Identify which cell holds the provided text, then report its (X, Y) central coordinate. 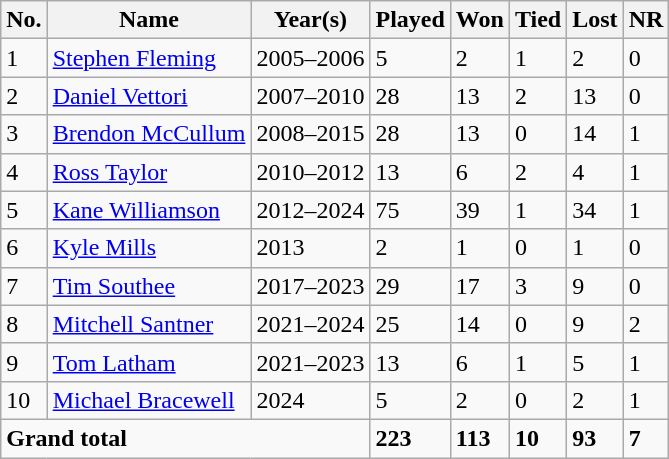
2017–2023 (310, 286)
Ross Taylor (149, 172)
2021–2023 (310, 362)
2024 (310, 400)
223 (410, 438)
2007–2010 (310, 96)
Daniel Vettori (149, 96)
2005–2006 (310, 58)
Kyle Mills (149, 248)
2012–2024 (310, 210)
Played (410, 20)
Tim Southee (149, 286)
39 (480, 210)
8 (24, 324)
NR (646, 20)
Michael Bracewell (149, 400)
Kane Williamson (149, 210)
17 (480, 286)
Brendon McCullum (149, 134)
Tom Latham (149, 362)
75 (410, 210)
Tied (538, 20)
Won (480, 20)
Lost (595, 20)
Name (149, 20)
Year(s) (310, 20)
25 (410, 324)
Grand total (186, 438)
Mitchell Santner (149, 324)
93 (595, 438)
2010–2012 (310, 172)
No. (24, 20)
2008–2015 (310, 134)
113 (480, 438)
29 (410, 286)
Stephen Fleming (149, 58)
2013 (310, 248)
34 (595, 210)
2021–2024 (310, 324)
